Extract the [X, Y] coordinate from the center of the cell holding the provided text.  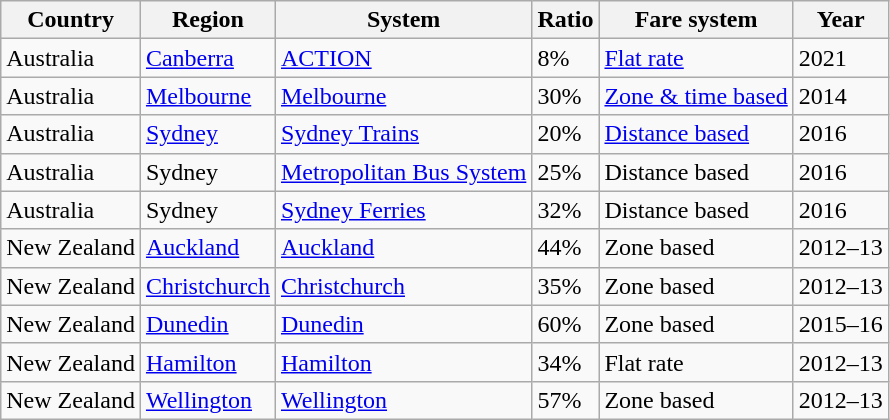
20% [566, 134]
30% [566, 96]
Metropolitan Bus System [403, 172]
34% [566, 362]
2014 [840, 96]
System [403, 20]
Sydney Ferries [403, 210]
Year [840, 20]
8% [566, 58]
Region [208, 20]
32% [566, 210]
2015–16 [840, 324]
Fare system [696, 20]
60% [566, 324]
ACTION [403, 58]
57% [566, 400]
44% [566, 248]
25% [566, 172]
Sydney Trains [403, 134]
35% [566, 286]
Zone & time based [696, 96]
Ratio [566, 20]
Country [71, 20]
2021 [840, 58]
Canberra [208, 58]
